Capture the cell that displays the provided text and extract its [X, Y] central coordinate. 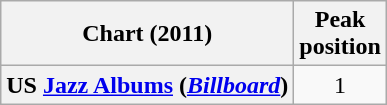
1 [340, 85]
US Jazz Albums (Billboard) [148, 85]
Chart (2011) [148, 34]
Peakposition [340, 34]
